Output the [X, Y] coordinate of the center of the cell containing the given text.  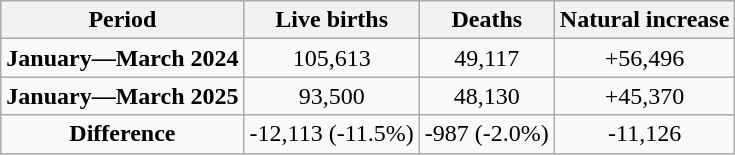
49,117 [486, 58]
-11,126 [644, 134]
+56,496 [644, 58]
January—March 2024 [122, 58]
Deaths [486, 20]
+45,370 [644, 96]
Period [122, 20]
48,130 [486, 96]
Natural increase [644, 20]
Difference [122, 134]
-987 (-2.0%) [486, 134]
January—March 2025 [122, 96]
-12,113 (-11.5%) [332, 134]
93,500 [332, 96]
105,613 [332, 58]
Live births [332, 20]
